Search for the cell housing the specified text and yield its (x, y) center coordinate. 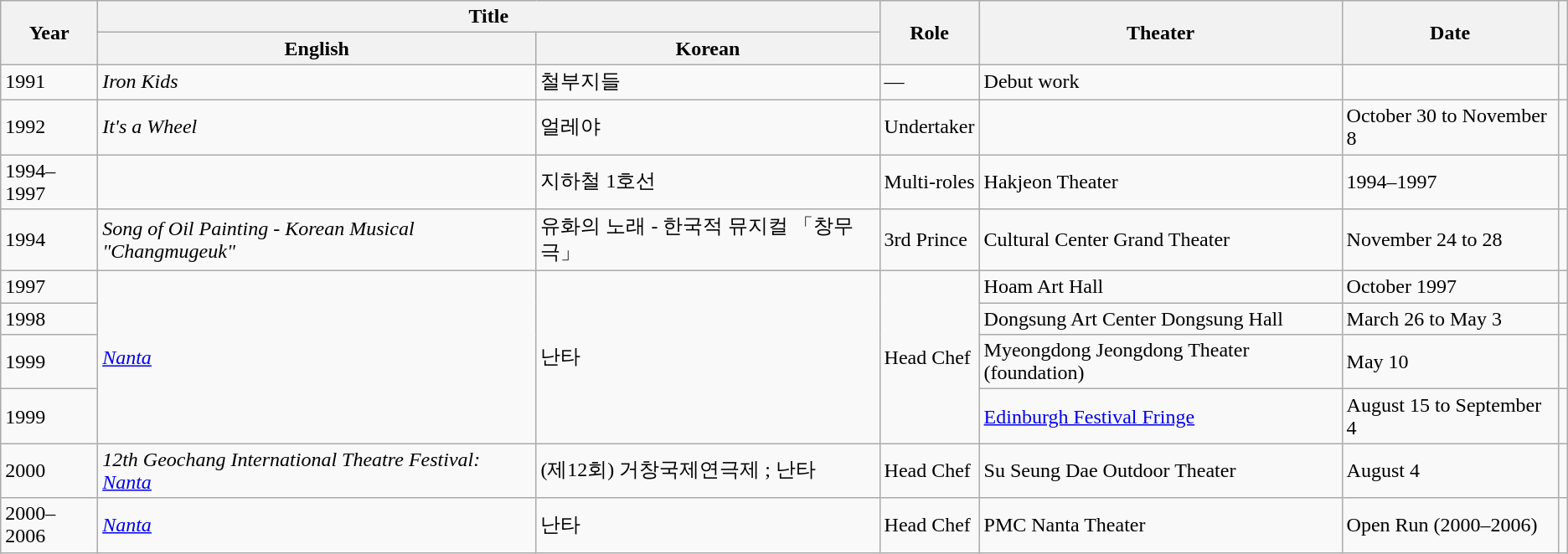
3rd Prince (930, 240)
Date (1450, 33)
November 24 to 28 (1450, 240)
Hoam Art Hall (1161, 287)
Debut work (1161, 82)
English (317, 49)
철부지들 (708, 82)
Dongsung Art Center Dongsung Hall (1161, 319)
Edinburgh Festival Fringe (1161, 417)
Year (49, 33)
2000–2006 (49, 526)
Multi-roles (930, 181)
Theater (1161, 33)
유화의 노래 - 한국적 뮤지컬 「창무극」 (708, 240)
Undertaker (930, 127)
지하철 1호선 (708, 181)
October 1997 (1450, 287)
Song of Oil Painting - Korean Musical "Changmugeuk" (317, 240)
Iron Kids (317, 82)
PMC Nanta Theater (1161, 526)
1998 (49, 319)
March 26 to May 3 (1450, 319)
May 10 (1450, 362)
1991 (49, 82)
1994 (49, 240)
Hakjeon Theater (1161, 181)
Open Run (2000–2006) (1450, 526)
August 4 (1450, 470)
Title (489, 17)
It's a Wheel (317, 127)
Korean (708, 49)
1992 (49, 127)
2000 (49, 470)
— (930, 82)
1997 (49, 287)
(제12회) 거창국제연극제 ; 난타 (708, 470)
Cultural Center Grand Theater (1161, 240)
Role (930, 33)
Su Seung Dae Outdoor Theater (1161, 470)
12th Geochang International Theatre Festival: Nanta (317, 470)
October 30 to November 8 (1450, 127)
Myeongdong Jeongdong Theater (foundation) (1161, 362)
August 15 to September 4 (1450, 417)
얼레야 (708, 127)
